Return (x, y) of the center of cell containing provided text 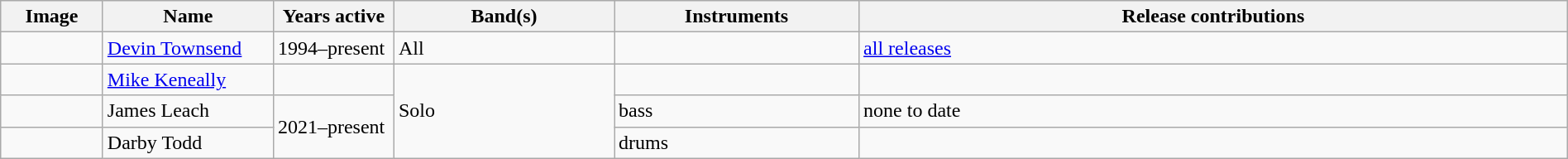
bass (736, 111)
Name (188, 17)
drums (736, 142)
All (504, 48)
all releases (1214, 48)
Years active (333, 17)
Devin Townsend (188, 48)
Instruments (736, 17)
Image (52, 17)
James Leach (188, 111)
none to date (1214, 111)
2021–present (333, 127)
Solo (504, 111)
Darby Todd (188, 142)
Band(s) (504, 17)
1994–present (333, 48)
Mike Keneally (188, 79)
Release contributions (1214, 17)
